Pinpoint the cell where the given text exists, returning its (X, Y) midpoint coordinate. 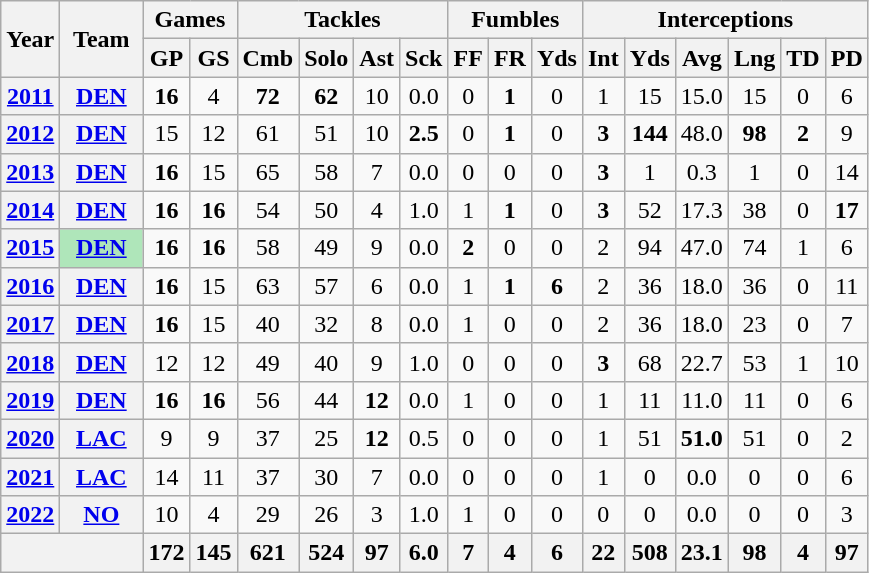
Avg (702, 58)
FR (510, 58)
PD (846, 58)
NO (102, 515)
508 (650, 553)
Year (30, 39)
23 (754, 324)
Fumbles (516, 20)
17 (846, 210)
22.7 (702, 362)
26 (326, 515)
Tackles (342, 20)
2022 (30, 515)
Team (102, 39)
6.0 (424, 553)
63 (268, 286)
GS (214, 58)
8 (377, 324)
144 (650, 134)
38 (754, 210)
2011 (30, 96)
TD (803, 58)
2014 (30, 210)
Games (190, 20)
54 (268, 210)
2.5 (424, 134)
65 (268, 172)
61 (268, 134)
2016 (30, 286)
2021 (30, 477)
25 (326, 438)
621 (268, 553)
52 (650, 210)
2013 (30, 172)
172 (166, 553)
145 (214, 553)
2015 (30, 248)
29 (268, 515)
17.3 (702, 210)
2017 (30, 324)
0.5 (424, 438)
62 (326, 96)
74 (754, 248)
2020 (30, 438)
FF (468, 58)
Solo (326, 58)
32 (326, 324)
30 (326, 477)
0.3 (702, 172)
22 (603, 553)
23.1 (702, 553)
57 (326, 286)
47.0 (702, 248)
Int (603, 58)
GP (166, 58)
56 (268, 400)
2012 (30, 134)
Sck (424, 58)
Cmb (268, 58)
2018 (30, 362)
11.0 (702, 400)
72 (268, 96)
Lng (754, 58)
44 (326, 400)
51.0 (702, 438)
50 (326, 210)
68 (650, 362)
Interceptions (725, 20)
94 (650, 248)
53 (754, 362)
48.0 (702, 134)
Ast (377, 58)
15.0 (702, 96)
524 (326, 553)
2019 (30, 400)
